From the cell containing the given text, extract its center point as (x, y) coordinate. 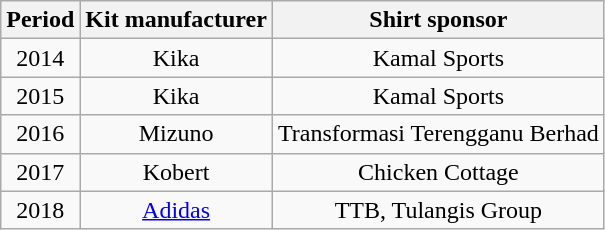
Chicken Cottage (438, 172)
Shirt sponsor (438, 20)
Mizuno (176, 134)
2017 (40, 172)
Adidas (176, 210)
TTB, Tulangis Group (438, 210)
2018 (40, 210)
Transformasi Terengganu Berhad (438, 134)
Kit manufacturer (176, 20)
2014 (40, 58)
2015 (40, 96)
2016 (40, 134)
Period (40, 20)
Kobert (176, 172)
